Extract the [X, Y] coordinate from the center of the cell holding the provided text.  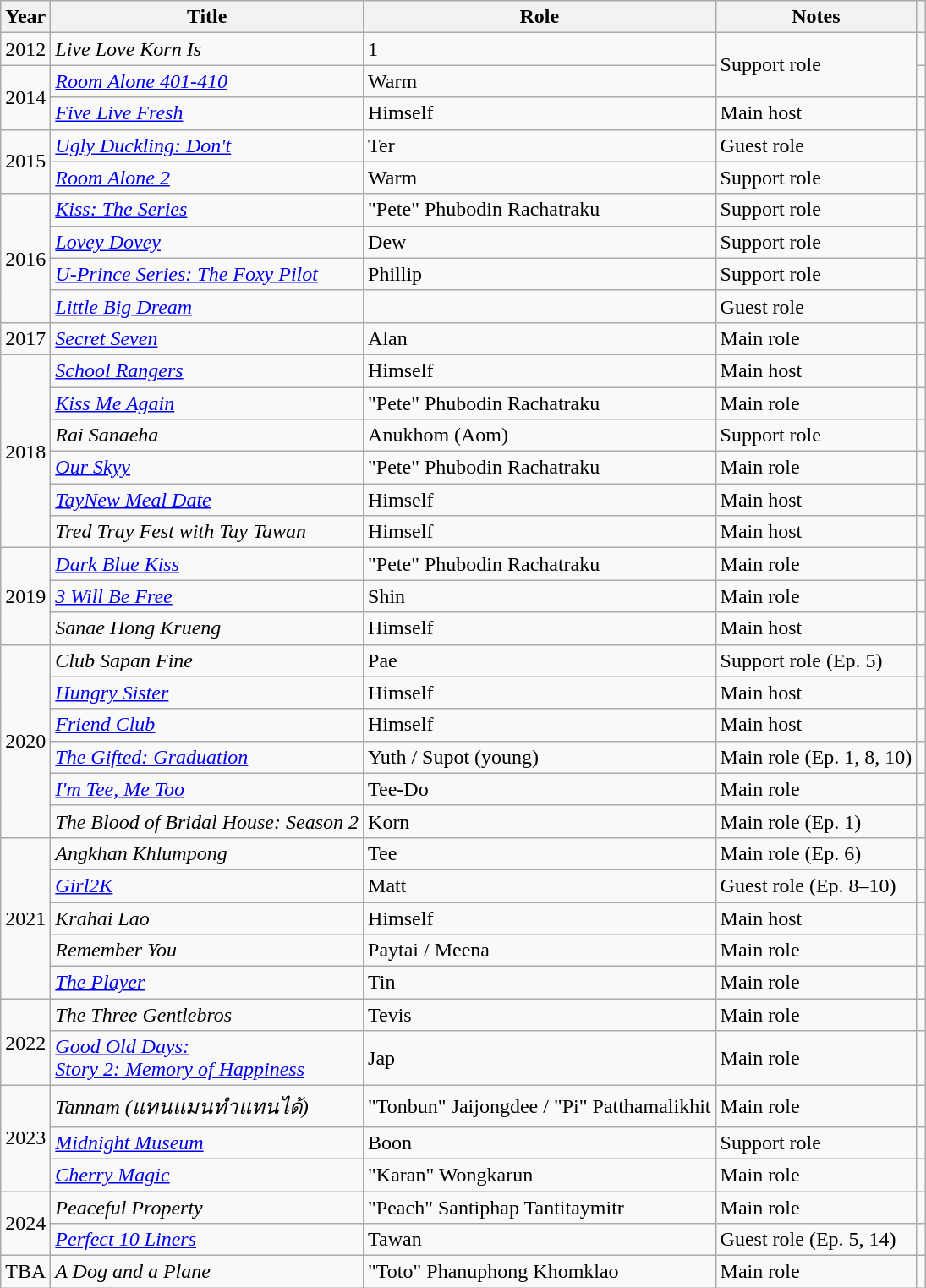
Club Sapan Fine [207, 660]
Tevis [540, 1015]
Tee [540, 853]
Jap [540, 1059]
Girl2K [207, 885]
Kiss: The Series [207, 210]
Krahai Lao [207, 918]
Our Skyy [207, 468]
A Dog and a Plane [207, 1272]
2015 [25, 162]
School Rangers [207, 370]
Dark Blue Kiss [207, 564]
Room Alone 401-410 [207, 81]
Midnight Museum [207, 1143]
Ugly Duckling: Don't [207, 145]
2022 [25, 1042]
Secret Seven [207, 338]
Korn [540, 821]
2017 [25, 338]
Lovey Dovey [207, 242]
Year [25, 17]
Peaceful Property [207, 1207]
2016 [25, 258]
U-Prince Series: The Foxy Pilot [207, 274]
Tannam (แทนแมนทำแทนได้) [207, 1106]
Anukhom (Aom) [540, 436]
Alan [540, 338]
"Karan" Wongkarun [540, 1175]
Tred Tray Fest with Tay Tawan [207, 532]
2020 [25, 741]
Main role (Ep. 6) [816, 853]
3 Will Be Free [207, 596]
The Gifted: Graduation [207, 757]
Shin [540, 596]
Dew [540, 242]
TayNew Meal Date [207, 500]
Support role (Ep. 5) [816, 660]
Tee-Do [540, 789]
Pae [540, 660]
2024 [25, 1223]
Angkhan Khlumpong [207, 853]
"Peach" Santiphap Tantitaymitr [540, 1207]
"Toto" Phanuphong Khomklao [540, 1272]
Phillip [540, 274]
Main role (Ep. 1, 8, 10) [816, 757]
2021 [25, 918]
1 [540, 49]
I'm Tee, Me Too [207, 789]
Perfect 10 Liners [207, 1240]
Remember You [207, 951]
Tawan [540, 1240]
Live Love Korn Is [207, 49]
2018 [25, 451]
Title [207, 17]
Little Big Dream [207, 306]
Friend Club [207, 725]
Paytai / Meena [540, 951]
2014 [25, 97]
Sanae Hong Krueng [207, 628]
Role [540, 17]
2023 [25, 1138]
Notes [816, 17]
Yuth / Supot (young) [540, 757]
Guest role (Ep. 5, 14) [816, 1240]
Guest role (Ep. 8–10) [816, 885]
The Player [207, 983]
Hungry Sister [207, 693]
The Blood of Bridal House: Season 2 [207, 821]
2019 [25, 596]
Cherry Magic [207, 1175]
Tin [540, 983]
Room Alone 2 [207, 178]
Good Old Days:Story 2: Memory of Happiness [207, 1059]
TBA [25, 1272]
Kiss Me Again [207, 403]
2012 [25, 49]
Main role (Ep. 1) [816, 821]
"Tonbun" Jaijongdee / "Pi" Patthamalikhit [540, 1106]
Rai Sanaeha [207, 436]
Boon [540, 1143]
Ter [540, 145]
Matt [540, 885]
The Three Gentlebros [207, 1015]
Five Live Fresh [207, 113]
